Provide the (x, y) coordinate of the cell's center where the given text is located.  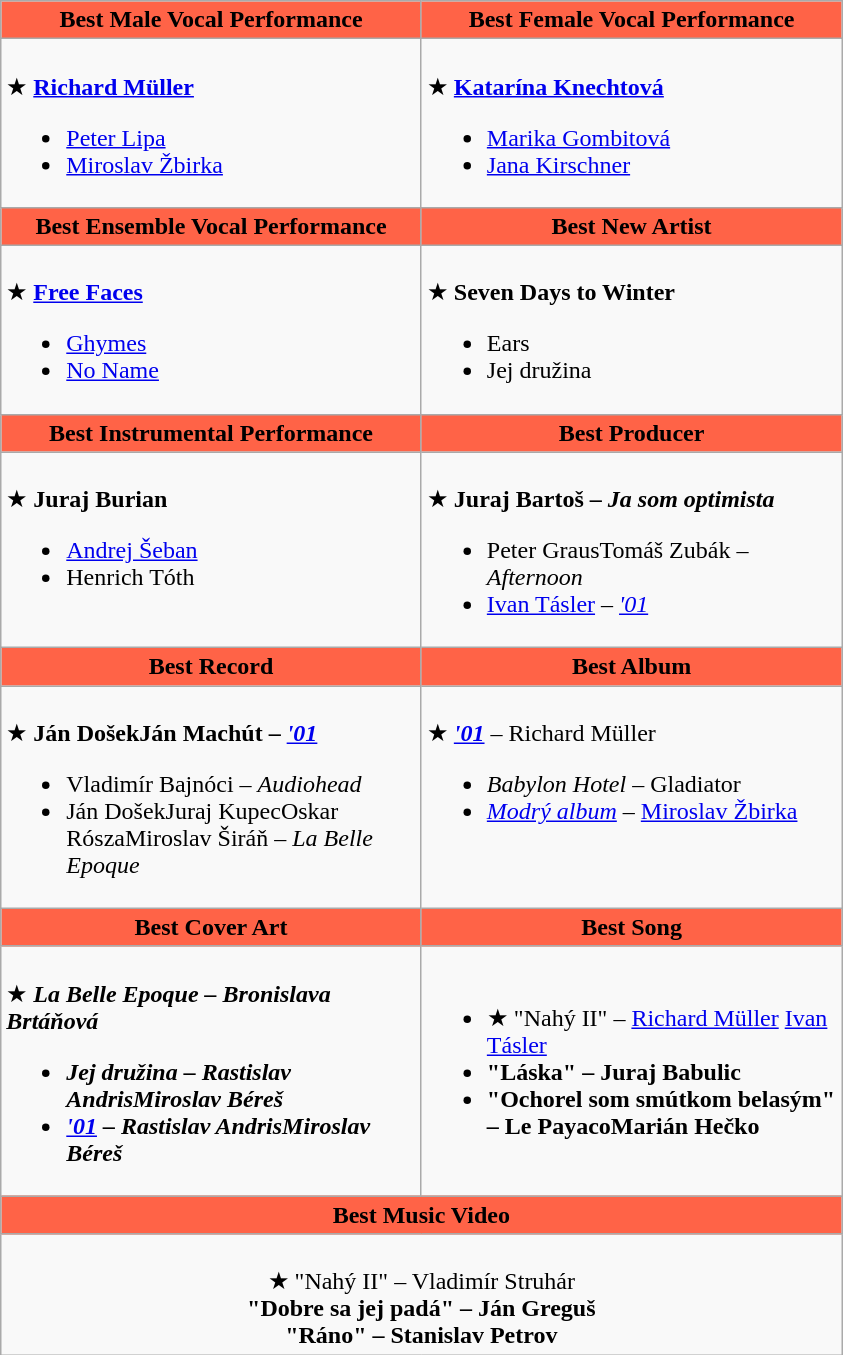
★ La Belle Epoque – Bronislava BrtáňováJej družina – Rastislav AndrisMiroslav Béreš'01 – Rastislav AndrisMiroslav Béreš (212, 1071)
★ Seven Days to WinterEarsJej družina (632, 330)
Best Album (632, 667)
Best Record (212, 667)
Best Ensemble Vocal Performance (212, 226)
Best New Artist (632, 226)
★ Richard MüllerPeter LipaMiroslav Žbirka (212, 124)
Best Male Vocal Performance (212, 20)
Best Cover Art (212, 927)
★ "Nahý II" – Vladimír Struhár "Dobre sa jej padá" – Ján Greguš "Ráno" – Stanislav Petrov (422, 1294)
Best Instrumental Performance (212, 433)
Best Music Video (422, 1215)
★ '01 – Richard MüllerBabylon Hotel – GladiatorModrý album – Miroslav Žbirka (632, 798)
★ Free FacesGhymesNo Name (212, 330)
Best Female Vocal Performance (632, 20)
★ Juraj Bartoš – Ja som optimista Peter GrausTomáš Zubák – Afternoon Ivan Tásler – '01 (632, 550)
★ Katarína KnechtováMarika GombitováJana Kirschner (632, 124)
★ Juraj BurianAndrej ŠebanHenrich Tóth (212, 550)
★ "Nahý II" – Richard Müller Ivan Tásler "Láska" – Juraj Babulic"Ochorel som smútkom belasým" – Le PayacoMarián Hečko (632, 1071)
Best Producer (632, 433)
Best Song (632, 927)
★ Ján DošekJán Machút – '01 Vladimír Bajnóci – Audiohead Ján DošekJuraj KupecOskar RószaMiroslav Širáň – La Belle Epoque (212, 798)
